Provide the (X, Y) coordinate of the cell's center where the given text is located.  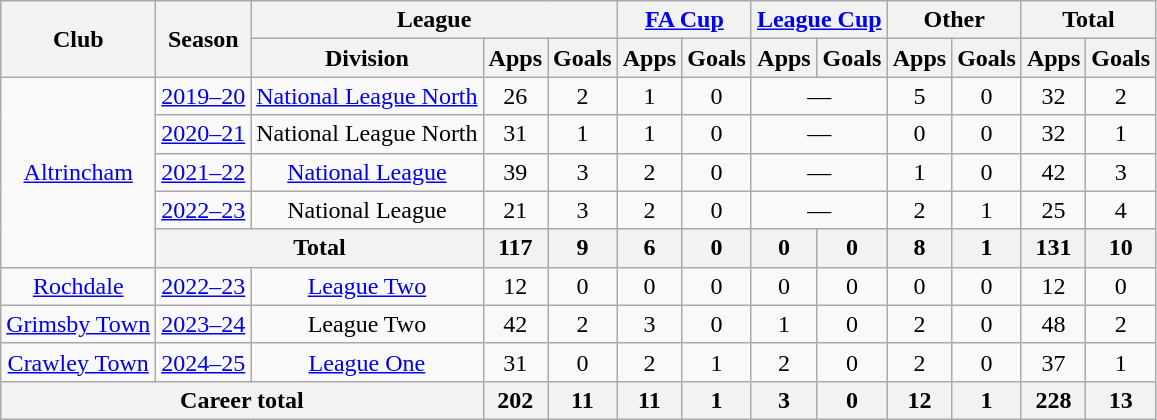
2021–22 (204, 172)
39 (515, 172)
9 (583, 248)
117 (515, 248)
6 (649, 248)
13 (1121, 400)
26 (515, 96)
202 (515, 400)
10 (1121, 248)
League Cup (819, 20)
Other (954, 20)
2020–21 (204, 134)
21 (515, 210)
Division (367, 58)
5 (919, 96)
2019–20 (204, 96)
228 (1053, 400)
8 (919, 248)
FA Cup (684, 20)
131 (1053, 248)
25 (1053, 210)
Career total (242, 400)
League (434, 20)
4 (1121, 210)
Club (78, 39)
Rochdale (78, 286)
37 (1053, 362)
League One (367, 362)
Crawley Town (78, 362)
Grimsby Town (78, 324)
Altrincham (78, 172)
Season (204, 39)
48 (1053, 324)
2023–24 (204, 324)
2024–25 (204, 362)
